Scan for the cell matching the given text and deliver its (X, Y) coordinate at center. 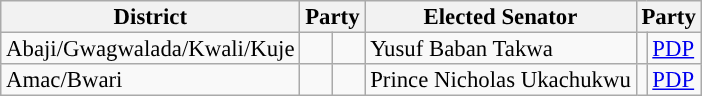
District (150, 17)
Abaji/Gwagwalada/Kwali/Kuje (150, 49)
Elected Senator (500, 17)
Amac/Bwari (150, 80)
Yusuf Baban Takwa (500, 49)
Prince Nicholas Ukachukwu (500, 80)
